Pinpoint the cell where the given text exists, returning its (X, Y) midpoint coordinate. 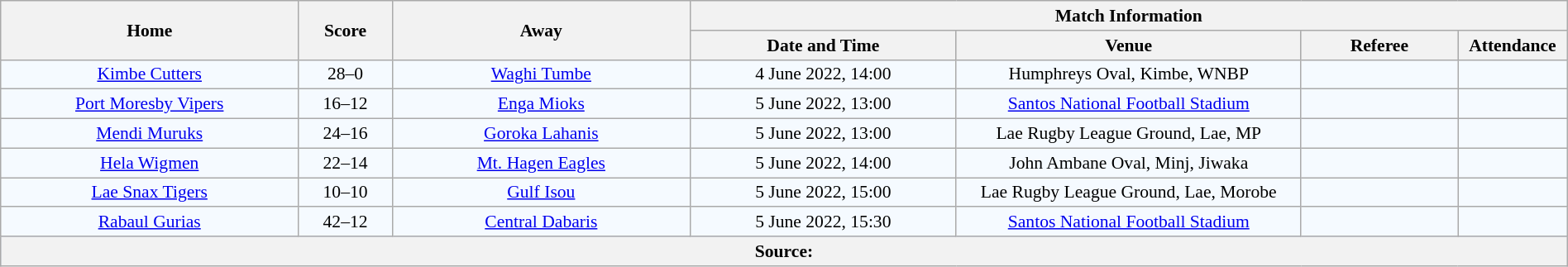
10–10 (346, 193)
28–0 (346, 74)
Kimbe Cutters (150, 74)
John Ambane Oval, Minj, Jiwaka (1128, 163)
Venue (1128, 45)
Home (150, 30)
Goroka Lahanis (541, 134)
22–14 (346, 163)
Central Dabaris (541, 222)
Attendance (1513, 45)
Score (346, 30)
Enga Mioks (541, 104)
Gulf Isou (541, 193)
Lae Snax Tigers (150, 193)
Rabaul Gurias (150, 222)
Away (541, 30)
Lae Rugby League Ground, Lae, Morobe (1128, 193)
16–12 (346, 104)
Hela Wigmen (150, 163)
Waghi Tumbe (541, 74)
5 June 2022, 14:00 (823, 163)
Date and Time (823, 45)
Referee (1379, 45)
Mt. Hagen Eagles (541, 163)
Match Information (1128, 16)
Humphreys Oval, Kimbe, WNBP (1128, 74)
5 June 2022, 15:00 (823, 193)
5 June 2022, 15:30 (823, 222)
4 June 2022, 14:00 (823, 74)
24–16 (346, 134)
Mendi Muruks (150, 134)
Lae Rugby League Ground, Lae, MP (1128, 134)
Port Moresby Vipers (150, 104)
Source: (784, 251)
42–12 (346, 222)
